Return the [X, Y] coordinate for the center point of the cell that contains the specified text.  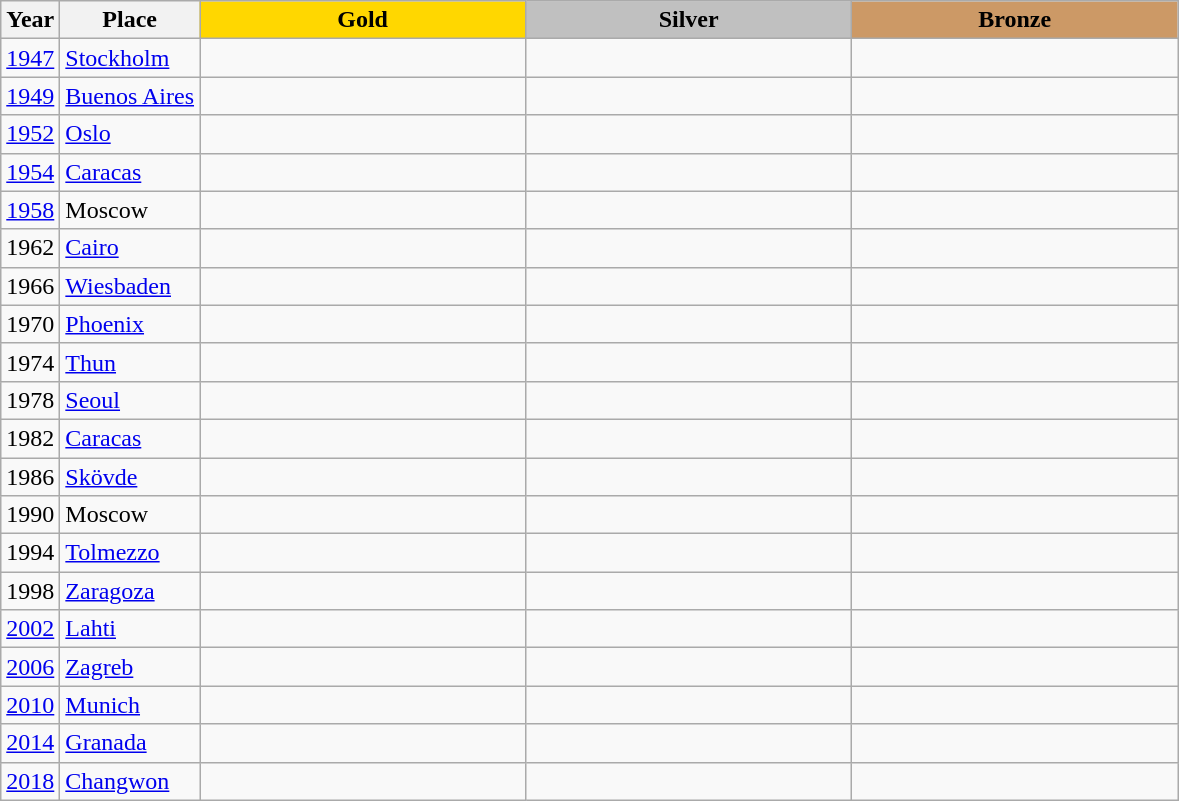
Lahti [130, 629]
1947 [30, 58]
2018 [30, 781]
2006 [30, 667]
Seoul [130, 400]
2002 [30, 629]
2014 [30, 743]
1958 [30, 210]
Changwon [130, 781]
1954 [30, 172]
1978 [30, 400]
1982 [30, 438]
Year [30, 20]
Munich [130, 705]
Wiesbaden [130, 286]
Granada [130, 743]
Silver [689, 20]
1974 [30, 362]
Bronze [1015, 20]
1998 [30, 591]
Zagreb [130, 667]
Place [130, 20]
Tolmezzo [130, 553]
Skövde [130, 477]
Gold [363, 20]
1990 [30, 515]
1962 [30, 248]
Thun [130, 362]
1952 [30, 134]
1966 [30, 286]
Phoenix [130, 324]
Stockholm [130, 58]
Cairo [130, 248]
1994 [30, 553]
Zaragoza [130, 591]
Oslo [130, 134]
2010 [30, 705]
1949 [30, 96]
Buenos Aires [130, 96]
1986 [30, 477]
1970 [30, 324]
